Scan for the cell matching the given text and deliver its [X, Y] coordinate at center. 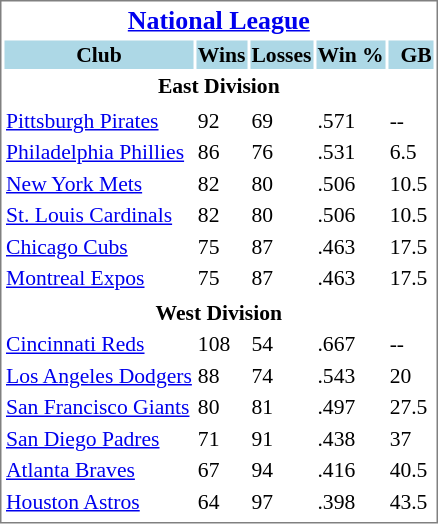
94 [282, 470]
Club [98, 54]
Cincinnati Reds [98, 344]
.571 [350, 120]
Philadelphia Phillies [98, 152]
.543 [350, 376]
.497 [350, 407]
20 [410, 376]
Atlanta Braves [98, 470]
Wins [222, 54]
Chicago Cubs [98, 246]
6.5 [410, 152]
National League [218, 20]
86 [222, 152]
Montreal Expos [98, 278]
108 [222, 344]
43.5 [410, 502]
.531 [350, 152]
92 [222, 120]
54 [282, 344]
West Division [218, 312]
91 [282, 438]
.416 [350, 470]
74 [282, 376]
64 [222, 502]
88 [222, 376]
Win % [350, 54]
40.5 [410, 470]
Losses [282, 54]
27.5 [410, 407]
97 [282, 502]
Los Angeles Dodgers [98, 376]
69 [282, 120]
East Division [218, 86]
71 [222, 438]
67 [222, 470]
.667 [350, 344]
St. Louis Cardinals [98, 215]
New York Mets [98, 184]
.438 [350, 438]
.398 [350, 502]
GB [410, 54]
San Diego Padres [98, 438]
San Francisco Giants [98, 407]
Pittsburgh Pirates [98, 120]
Houston Astros [98, 502]
37 [410, 438]
81 [282, 407]
76 [282, 152]
